Identify which cell holds the provided text, then report its [X, Y] central coordinate. 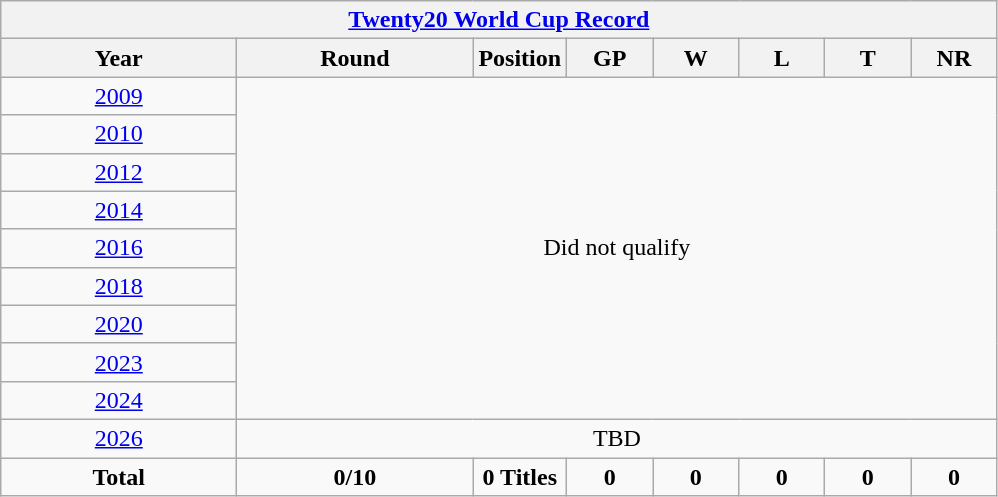
Did not qualify [617, 248]
2026 [119, 438]
Twenty20 World Cup Record [499, 20]
TBD [617, 438]
W [696, 58]
2023 [119, 362]
2020 [119, 324]
Position [520, 58]
NR [954, 58]
Round [355, 58]
2016 [119, 248]
T [868, 58]
2009 [119, 96]
2024 [119, 400]
GP [610, 58]
2012 [119, 172]
0 Titles [520, 477]
2014 [119, 210]
L [782, 58]
Total [119, 477]
0/10 [355, 477]
2018 [119, 286]
2010 [119, 134]
Year [119, 58]
